Pinpoint the cell where the given text exists, returning its (x, y) midpoint coordinate. 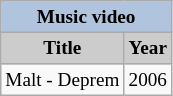
Title (62, 48)
2006 (148, 80)
Year (148, 48)
Music video (86, 17)
Malt - Deprem (62, 80)
